Provide the (x, y) coordinate of the cell's center where the given text is located.  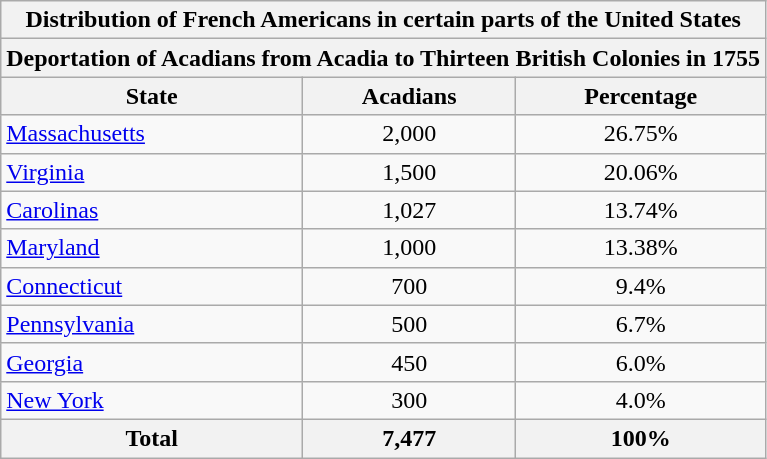
7,477 (410, 438)
Pennsylvania (152, 324)
700 (410, 286)
100% (641, 438)
Maryland (152, 248)
9.4% (641, 286)
1,027 (410, 210)
Georgia (152, 362)
13.74% (641, 210)
1,000 (410, 248)
Total (152, 438)
500 (410, 324)
1,500 (410, 172)
26.75% (641, 134)
Carolinas (152, 210)
450 (410, 362)
Connecticut (152, 286)
State (152, 96)
6.7% (641, 324)
Distribution of French Americans in certain parts of the United States (384, 20)
300 (410, 400)
Deportation of Acadians from Acadia to Thirteen British Colonies in 1755 (384, 58)
4.0% (641, 400)
2,000 (410, 134)
Percentage (641, 96)
Virginia (152, 172)
New York (152, 400)
20.06% (641, 172)
13.38% (641, 248)
Massachusetts (152, 134)
6.0% (641, 362)
Acadians (410, 96)
